Provide the (X, Y) coordinate of the cell's center where the given text is located.  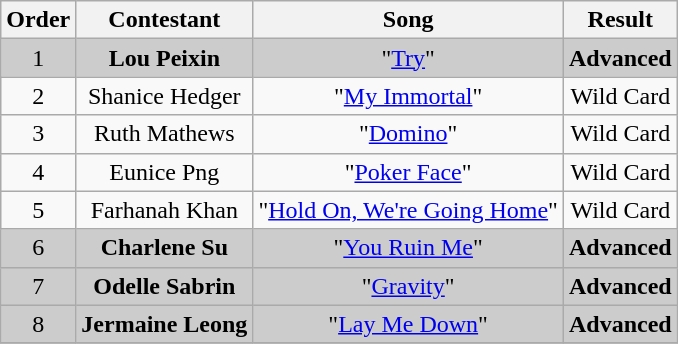
Eunice Png (164, 172)
Lou Peixin (164, 58)
6 (38, 248)
2 (38, 96)
"My Immortal" (408, 96)
"Gravity" (408, 286)
Song (408, 20)
3 (38, 134)
1 (38, 58)
Ruth Mathews (164, 134)
Shanice Hedger (164, 96)
Farhanah Khan (164, 210)
Charlene Su (164, 248)
Contestant (164, 20)
Jermaine Leong (164, 324)
"Domino" (408, 134)
Result (620, 20)
"You Ruin Me" (408, 248)
"Poker Face" (408, 172)
8 (38, 324)
Odelle Sabrin (164, 286)
5 (38, 210)
"Lay Me Down" (408, 324)
"Hold On, We're Going Home" (408, 210)
Order (38, 20)
"Try" (408, 58)
7 (38, 286)
4 (38, 172)
